Output the (X, Y) coordinate of the center of the cell containing the given text.  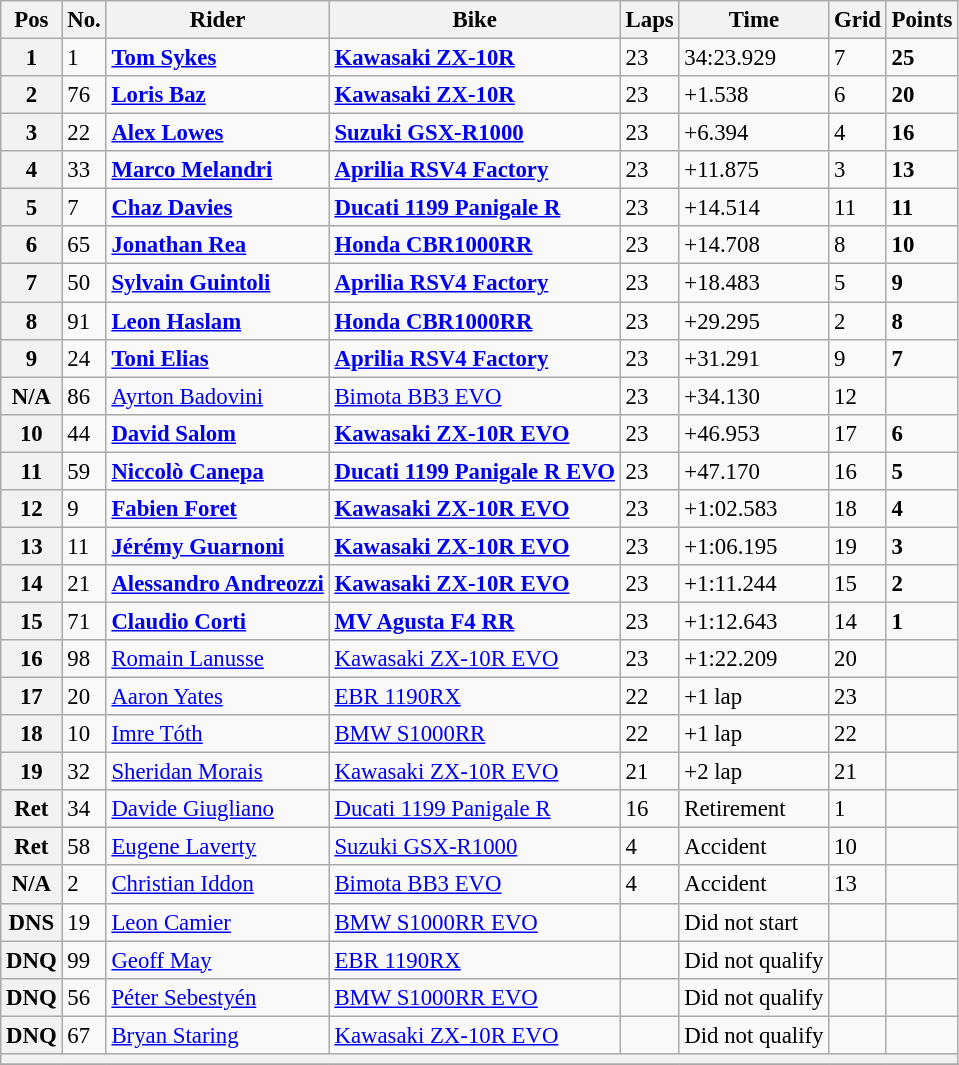
Davide Giugliano (218, 809)
+11.875 (754, 170)
Aaron Yates (218, 697)
Marco Melandri (218, 170)
71 (84, 621)
Geoff May (218, 960)
+46.953 (754, 433)
+6.394 (754, 133)
Jonathan Rea (218, 245)
+47.170 (754, 471)
Grid (858, 20)
Pos (32, 20)
Rider (218, 20)
+29.295 (754, 321)
Claudio Corti (218, 621)
+1:02.583 (754, 509)
65 (84, 245)
+31.291 (754, 358)
David Salom (218, 433)
Imre Tóth (218, 734)
Eugene Laverty (218, 847)
Bryan Staring (218, 1035)
Alex Lowes (218, 133)
34 (84, 809)
99 (84, 960)
44 (84, 433)
32 (84, 772)
Laps (650, 20)
+1:22.209 (754, 659)
Bike (474, 20)
DNS (32, 922)
59 (84, 471)
Sheridan Morais (218, 772)
+14.708 (754, 245)
34:23.929 (754, 58)
Romain Lanusse (218, 659)
56 (84, 997)
50 (84, 283)
+14.514 (754, 208)
Alessandro Andreozzi (218, 584)
Toni Elias (218, 358)
+2 lap (754, 772)
86 (84, 396)
+18.483 (754, 283)
Jérémy Guarnoni (218, 546)
Leon Haslam (218, 321)
25 (922, 58)
MV Agusta F4 RR (474, 621)
67 (84, 1035)
+1.538 (754, 95)
Ducati 1199 Panigale R EVO (474, 471)
No. (84, 20)
Tom Sykes (218, 58)
BMW S1000RR (474, 734)
Ayrton Badovini (218, 396)
Points (922, 20)
Time (754, 20)
+1:06.195 (754, 546)
76 (84, 95)
+34.130 (754, 396)
Did not start (754, 922)
Péter Sebestyén (218, 997)
+1:12.643 (754, 621)
Leon Camier (218, 922)
Christian Iddon (218, 885)
Fabien Foret (218, 509)
Retirement (754, 809)
Chaz Davies (218, 208)
24 (84, 358)
Sylvain Guintoli (218, 283)
91 (84, 321)
Loris Baz (218, 95)
58 (84, 847)
98 (84, 659)
+1:11.244 (754, 584)
33 (84, 170)
Niccolò Canepa (218, 471)
